Search for the cell housing the specified text and yield its (X, Y) center coordinate. 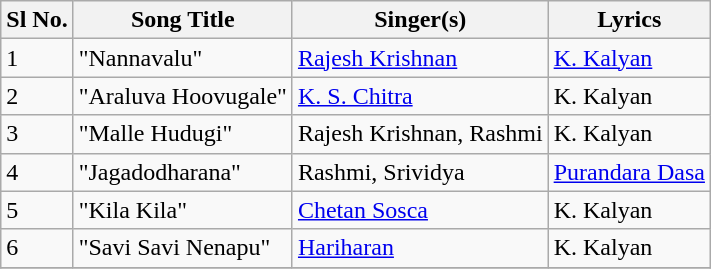
"Kila Kila" (182, 210)
Rashmi, Srividya (420, 172)
"Araluva Hoovugale" (182, 96)
K. S. Chitra (420, 96)
6 (37, 248)
"Nannavalu" (182, 58)
2 (37, 96)
"Jagadodharana" (182, 172)
1 (37, 58)
Rajesh Krishnan (420, 58)
Lyrics (629, 20)
Hariharan (420, 248)
Singer(s) (420, 20)
"Malle Hudugi" (182, 134)
4 (37, 172)
Purandara Dasa (629, 172)
Song Title (182, 20)
5 (37, 210)
Rajesh Krishnan, Rashmi (420, 134)
Chetan Sosca (420, 210)
Sl No. (37, 20)
3 (37, 134)
"Savi Savi Nenapu" (182, 248)
